Return the [X, Y] coordinate for the center point of the cell that contains the specified text.  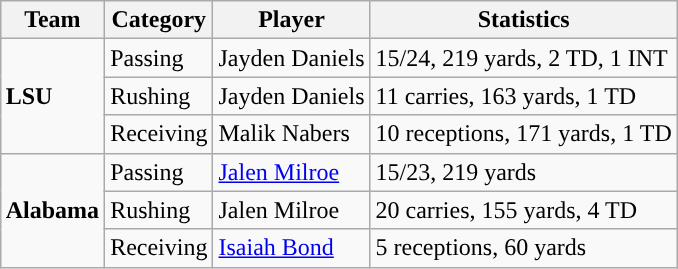
Category [159, 20]
15/23, 219 yards [524, 172]
Isaiah Bond [292, 248]
10 receptions, 171 yards, 1 TD [524, 134]
15/24, 219 yards, 2 TD, 1 INT [524, 58]
Alabama [52, 210]
11 carries, 163 yards, 1 TD [524, 96]
Team [52, 20]
5 receptions, 60 yards [524, 248]
20 carries, 155 yards, 4 TD [524, 210]
LSU [52, 96]
Malik Nabers [292, 134]
Player [292, 20]
Statistics [524, 20]
